Return the (X, Y) coordinate for the center point of the cell that contains the specified text.  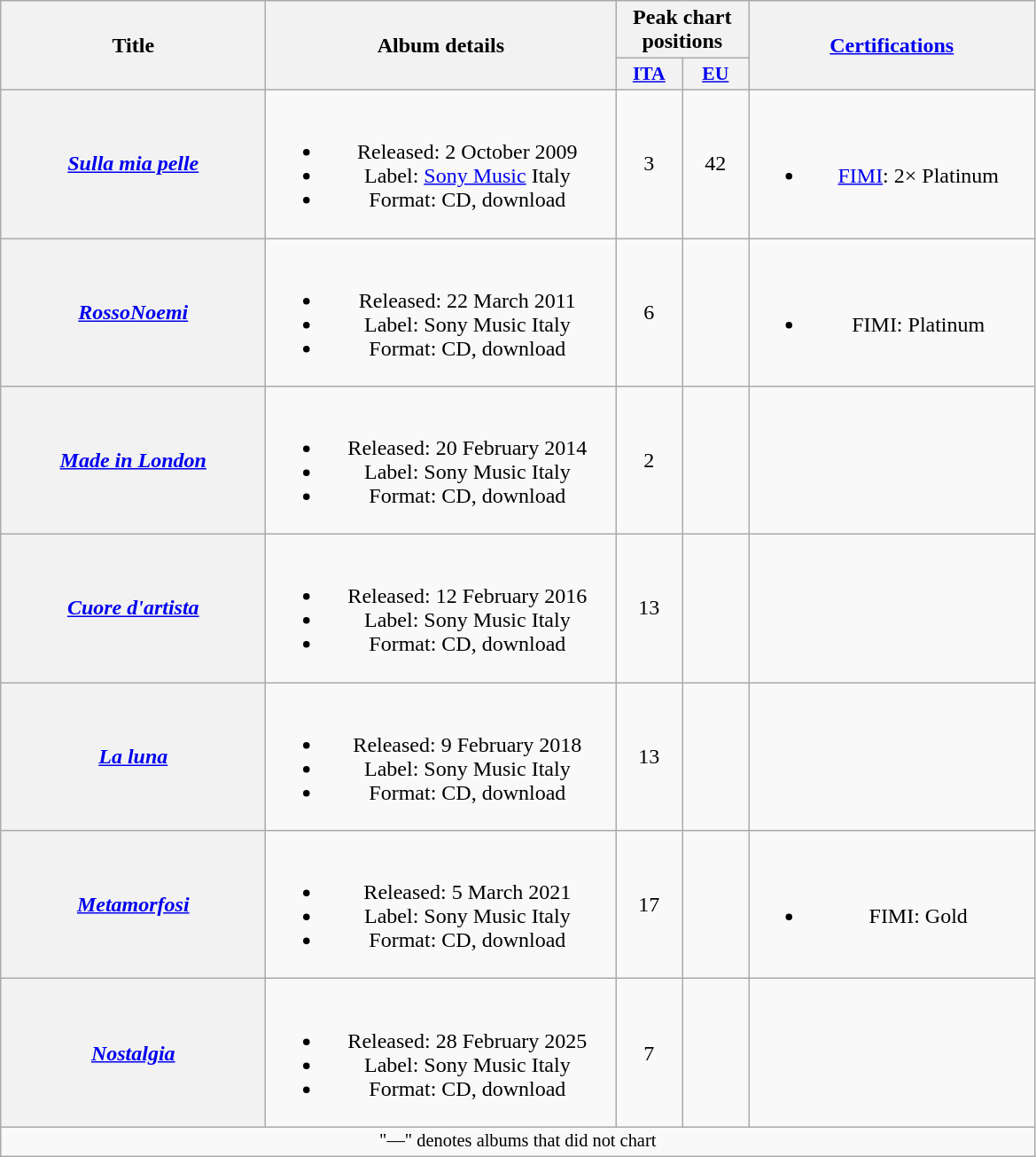
Sulla mia pelle (133, 163)
6 (649, 312)
Released: 9 February 2018Label: Sony Music ItalyFormat: CD, download (441, 757)
7 (649, 1053)
17 (649, 904)
ITA (649, 74)
Released: 2 October 2009Label: Sony Music ItalyFormat: CD, download (441, 163)
Made in London (133, 461)
42 (716, 163)
Released: 22 March 2011Label: Sony Music ItalyFormat: CD, download (441, 312)
FIMI: Gold (892, 904)
Peak chart positions (682, 30)
3 (649, 163)
Title (133, 46)
Nostalgia (133, 1053)
Cuore d'artista (133, 608)
Released: 20 February 2014Label: Sony Music ItalyFormat: CD, download (441, 461)
FIMI: Platinum (892, 312)
EU (716, 74)
Metamorfosi (133, 904)
2 (649, 461)
La luna (133, 757)
Released: 28 February 2025Label: Sony Music ItalyFormat: CD, download (441, 1053)
Released: 5 March 2021Label: Sony Music ItalyFormat: CD, download (441, 904)
RossoNoemi (133, 312)
Certifications (892, 46)
"—" denotes albums that did not chart (518, 1142)
FIMI: 2× Platinum (892, 163)
Released: 12 February 2016Label: Sony Music ItalyFormat: CD, download (441, 608)
Album details (441, 46)
